Detect which cell encompasses the target text, then output its (X, Y) center coordinate. 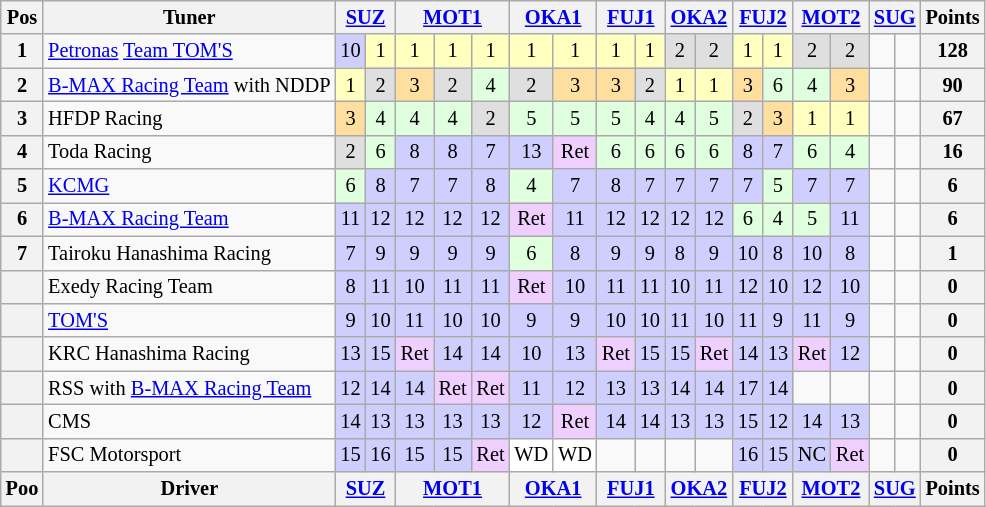
Driver (189, 489)
Pos (22, 17)
HFDP Racing (189, 118)
KRC Hanashima Racing (189, 354)
B-MAX Racing Team with NDDP (189, 85)
CMS (189, 421)
FSC Motorsport (189, 455)
Exedy Racing Team (189, 287)
KCMG (189, 186)
Toda Racing (189, 152)
TOM'S (189, 320)
17 (748, 388)
90 (953, 85)
Tuner (189, 17)
128 (953, 51)
67 (953, 118)
NC (812, 455)
Tairoku Hanashima Racing (189, 253)
Poo (22, 489)
B-MAX Racing Team (189, 219)
Petronas Team TOM'S (189, 51)
RSS with B-MAX Racing Team (189, 388)
